Output the [x, y] coordinate of the center of the cell containing the given text.  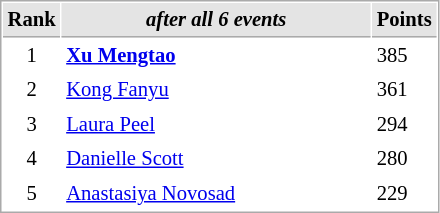
280 [404, 158]
Kong Fanyu [216, 90]
4 [32, 158]
2 [32, 90]
after all 6 events [216, 20]
229 [404, 194]
Rank [32, 20]
385 [404, 56]
294 [404, 124]
Points [404, 20]
Xu Mengtao [216, 56]
361 [404, 90]
3 [32, 124]
1 [32, 56]
Laura Peel [216, 124]
5 [32, 194]
Anastasiya Novosad [216, 194]
Danielle Scott [216, 158]
